Capture the cell that displays the provided text and extract its (x, y) central coordinate. 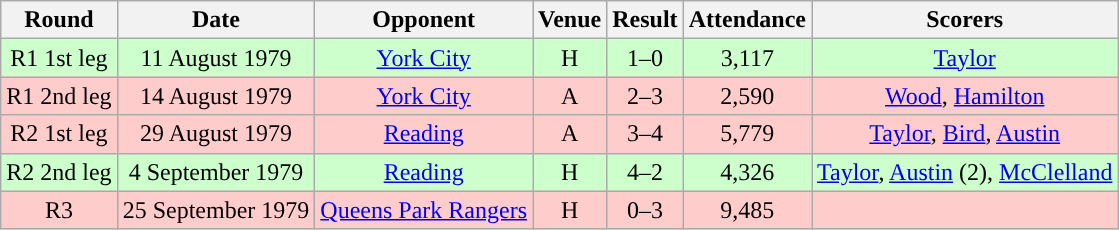
5,779 (747, 134)
Wood, Hamilton (965, 96)
Venue (570, 20)
2,590 (747, 96)
14 August 1979 (216, 96)
Date (216, 20)
R1 2nd leg (59, 96)
3–4 (645, 134)
0–3 (645, 210)
R2 1st leg (59, 134)
Taylor (965, 58)
4 September 1979 (216, 172)
1–0 (645, 58)
Round (59, 20)
Taylor, Bird, Austin (965, 134)
Queens Park Rangers (424, 210)
4,326 (747, 172)
4–2 (645, 172)
25 September 1979 (216, 210)
2–3 (645, 96)
R3 (59, 210)
11 August 1979 (216, 58)
Attendance (747, 20)
R2 2nd leg (59, 172)
Taylor, Austin (2), McClelland (965, 172)
9,485 (747, 210)
Scorers (965, 20)
29 August 1979 (216, 134)
R1 1st leg (59, 58)
3,117 (747, 58)
Result (645, 20)
Opponent (424, 20)
